Output the (X, Y) coordinate of the center of the cell containing the given text.  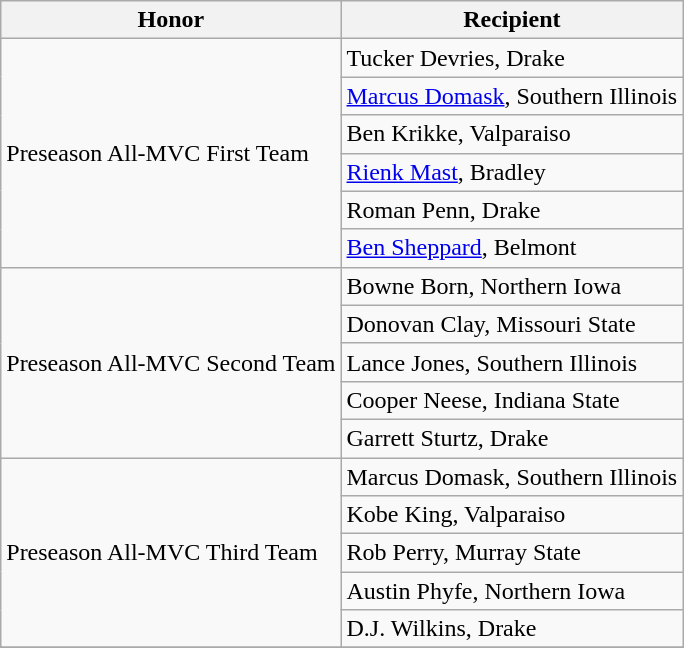
Kobe King, Valparaiso (512, 515)
Roman Penn, Drake (512, 210)
Tucker Devries, Drake (512, 58)
Preseason All-MVC First Team (171, 153)
Donovan Clay, Missouri State (512, 324)
Ben Krikke, Valparaiso (512, 134)
Ben Sheppard, Belmont (512, 248)
Preseason All-MVC Second Team (171, 362)
Bowne Born, Northern Iowa (512, 286)
Recipient (512, 20)
Garrett Sturtz, Drake (512, 438)
Cooper Neese, Indiana State (512, 400)
Honor (171, 20)
Preseason All-MVC Third Team (171, 553)
Rienk Mast, Bradley (512, 172)
Rob Perry, Murray State (512, 553)
D.J. Wilkins, Drake (512, 629)
Lance Jones, Southern Illinois (512, 362)
Austin Phyfe, Northern Iowa (512, 591)
